Output the [X, Y] coordinate of the center of the cell containing the given text.  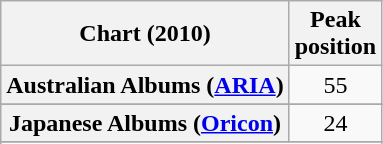
Japanese Albums (Oricon) [145, 123]
55 [335, 85]
Peakposition [335, 34]
Australian Albums (ARIA) [145, 85]
24 [335, 123]
Chart (2010) [145, 34]
